Detect which cell encompasses the target text, then output its [X, Y] center coordinate. 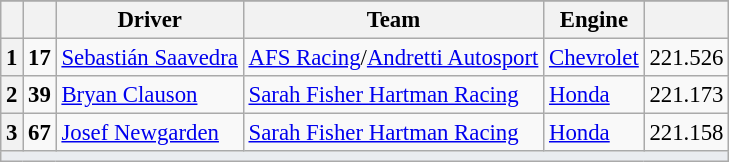
Josef Newgarden [150, 133]
67 [40, 133]
221.173 [686, 95]
Driver [150, 20]
AFS Racing/Andretti Autosport [393, 58]
Sebastián Saavedra [150, 58]
2 [12, 95]
39 [40, 95]
Bryan Clauson [150, 95]
221.526 [686, 58]
Team [393, 20]
1 [12, 58]
3 [12, 133]
17 [40, 58]
Engine [594, 20]
221.158 [686, 133]
Chevrolet [594, 58]
